Search for the cell housing the specified text and yield its (x, y) center coordinate. 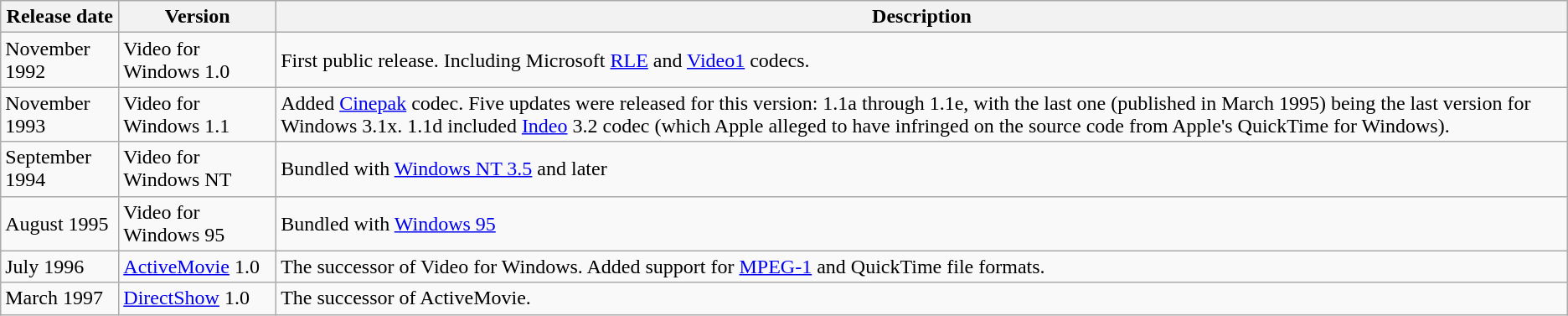
November 1992 (60, 60)
DirectShow 1.0 (198, 298)
July 1996 (60, 267)
Video for Windows 1.1 (198, 114)
ActiveMovie 1.0 (198, 267)
Release date (60, 17)
Bundled with Windows 95 (922, 223)
August 1995 (60, 223)
Video for Windows 95 (198, 223)
First public release. Including Microsoft RLE and Video1 codecs. (922, 60)
Video for Windows NT (198, 169)
The successor of ActiveMovie. (922, 298)
March 1997 (60, 298)
Description (922, 17)
Bundled with Windows NT 3.5 and later (922, 169)
November 1993 (60, 114)
September 1994 (60, 169)
Version (198, 17)
The successor of Video for Windows. Added support for MPEG-1 and QuickTime file formats. (922, 267)
Video for Windows 1.0 (198, 60)
